Pinpoint the cell where the given text exists, returning its [X, Y] midpoint coordinate. 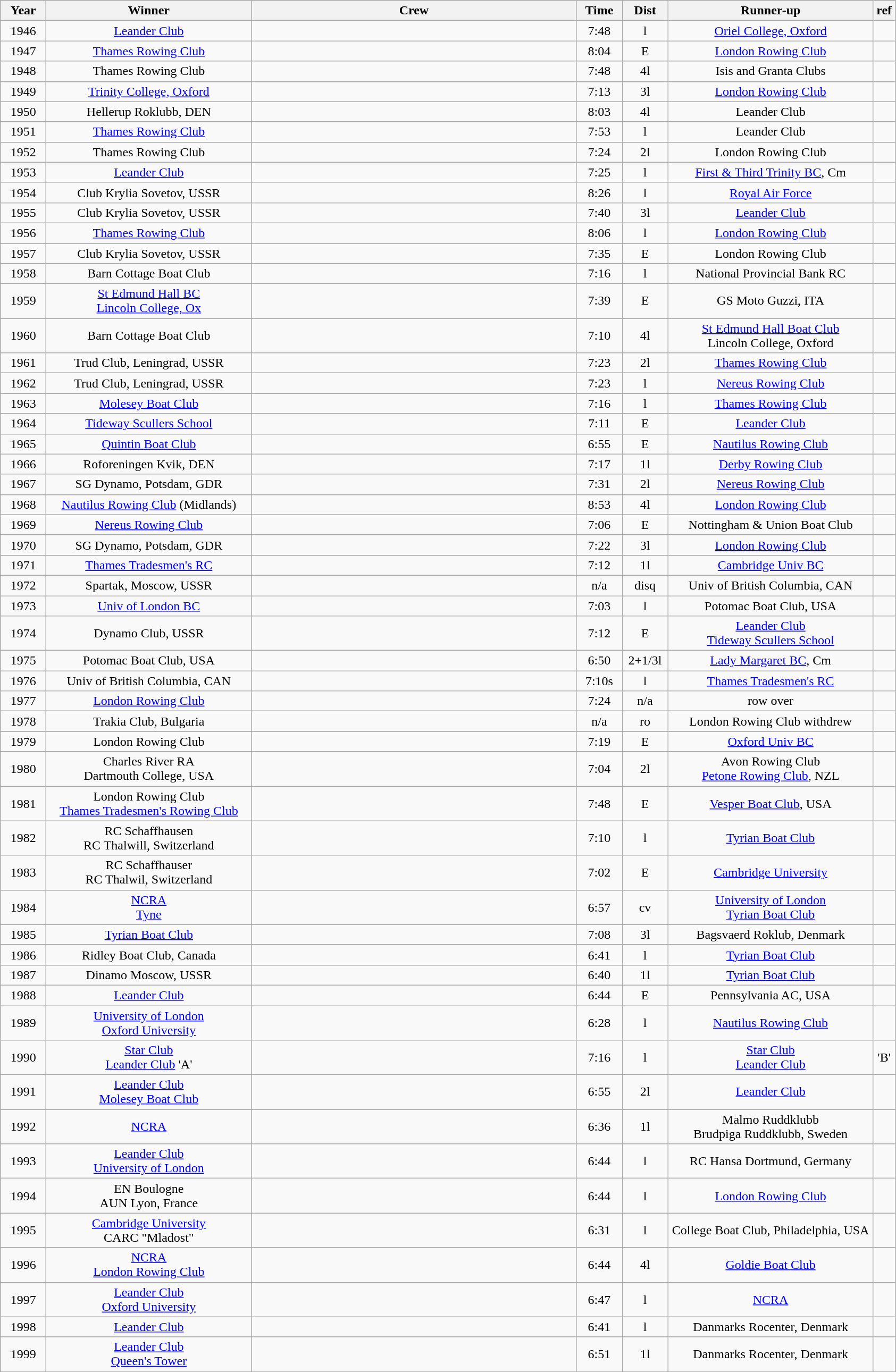
1976 [23, 681]
ro [645, 721]
Oriel College, Oxford [771, 31]
6:57 [599, 907]
1955 [23, 213]
1970 [23, 545]
1989 [23, 1023]
7:19 [599, 742]
Tideway Scullers School [149, 424]
1962 [23, 383]
Roforeningen Kvik, DEN [149, 464]
Runner-up [771, 11]
row over [771, 701]
1987 [23, 975]
1960 [23, 336]
1968 [23, 504]
1959 [23, 301]
7:25 [599, 172]
Quintin Boat Club [149, 444]
1957 [23, 254]
Leander Club Tideway Scullers School [771, 634]
8:04 [599, 51]
Leander Club Queen's Tower [149, 1354]
1979 [23, 742]
Nautilus Rowing Club (Midlands) [149, 504]
Leander Club University of London [149, 1161]
1990 [23, 1058]
1971 [23, 565]
Dist [645, 11]
1958 [23, 274]
7:08 [599, 935]
1966 [23, 464]
7:03 [599, 605]
1956 [23, 233]
6:36 [599, 1127]
RC Hansa Dortmund, Germany [771, 1161]
Oxford Univ BC [771, 742]
1947 [23, 51]
1967 [23, 484]
Winner [149, 11]
1969 [23, 525]
Dynamo Club, USSR [149, 634]
RC Schaffhauser RC Thalwil, Switzerland [149, 873]
Leander Club Molesey Boat Club [149, 1092]
Bagsvaerd Roklub, Denmark [771, 935]
London Rowing Club withdrew [771, 721]
8:26 [599, 192]
1946 [23, 31]
Trinity College, Oxford [149, 91]
Derby Rowing Club [771, 464]
1991 [23, 1092]
1997 [23, 1299]
Year [23, 11]
St Edmund Hall BC Lincoln College, Ox [149, 301]
8:03 [599, 112]
6:31 [599, 1230]
1985 [23, 935]
1984 [23, 907]
'B' [884, 1058]
1963 [23, 403]
8:06 [599, 233]
Charles River RA Dartmouth College, USA [149, 769]
1993 [23, 1161]
Hellerup Roklubb, DEN [149, 112]
7:39 [599, 301]
cv [645, 907]
London Rowing Club Thames Tradesmen's Rowing Club [149, 804]
6:28 [599, 1023]
Ridley Boat Club, Canada [149, 955]
Trakia Club, Bulgaria [149, 721]
7:40 [599, 213]
8:53 [599, 504]
Avon Rowing Club Petone Rowing Club, NZL [771, 769]
1975 [23, 661]
1980 [23, 769]
1953 [23, 172]
7:53 [599, 132]
1998 [23, 1327]
7:35 [599, 254]
1949 [23, 91]
1964 [23, 424]
National Provincial Bank RC [771, 274]
1981 [23, 804]
6:51 [599, 1354]
NCRA London Rowing Club [149, 1265]
EN Boulogne AUN Lyon, France [149, 1196]
1988 [23, 995]
7:17 [599, 464]
2+1/3l [645, 661]
Lady Margaret BC, Cm [771, 661]
Vesper Boat Club, USA [771, 804]
ref [884, 11]
Malmo Ruddklubb Brudpiga Ruddklubb, Sweden [771, 1127]
7:11 [599, 424]
1950 [23, 112]
1995 [23, 1230]
First & Third Trinity BC, Cm [771, 172]
1972 [23, 585]
Goldie Boat Club [771, 1265]
1954 [23, 192]
Royal Air Force [771, 192]
NCRA Tyne [149, 907]
6:47 [599, 1299]
Spartak, Moscow, USSR [149, 585]
Leander Club Oxford University [149, 1299]
1982 [23, 838]
disq [645, 585]
1978 [23, 721]
GS Moto Guzzi, ITA [771, 301]
1983 [23, 873]
Isis and Granta Clubs [771, 71]
7:13 [599, 91]
Cambridge University CARC "Mladost" [149, 1230]
1973 [23, 605]
1965 [23, 444]
1974 [23, 634]
1992 [23, 1127]
1948 [23, 71]
College Boat Club, Philadelphia, USA [771, 1230]
University of London Oxford University [149, 1023]
Dinamo Moscow, USSR [149, 975]
1986 [23, 955]
Crew [414, 11]
RC Schaffhausen RC Thalwill, Switzerland [149, 838]
1951 [23, 132]
St Edmund Hall Boat Club Lincoln College, Oxford [771, 336]
Molesey Boat Club [149, 403]
7:04 [599, 769]
6:40 [599, 975]
1977 [23, 701]
Univ of London BC [149, 605]
1952 [23, 152]
University of London Tyrian Boat Club [771, 907]
Nottingham & Union Boat Club [771, 525]
Star Club Leander Club [771, 1058]
7:31 [599, 484]
1996 [23, 1265]
1999 [23, 1354]
7:22 [599, 545]
Pennsylvania AC, USA [771, 995]
Star Club Leander Club 'A' [149, 1058]
7:02 [599, 873]
7:06 [599, 525]
Time [599, 11]
6:50 [599, 661]
Cambridge Univ BC [771, 565]
7:10s [599, 681]
1961 [23, 363]
1994 [23, 1196]
Cambridge University [771, 873]
